Return (x, y) of the center of cell containing provided text 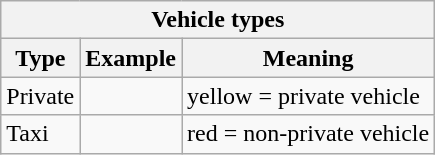
yellow = private vehicle (308, 96)
Private (40, 96)
Vehicle types (218, 20)
red = non-private vehicle (308, 134)
Meaning (308, 58)
Type (40, 58)
Example (131, 58)
Taxi (40, 134)
